Return (x, y) of the center of cell containing provided text 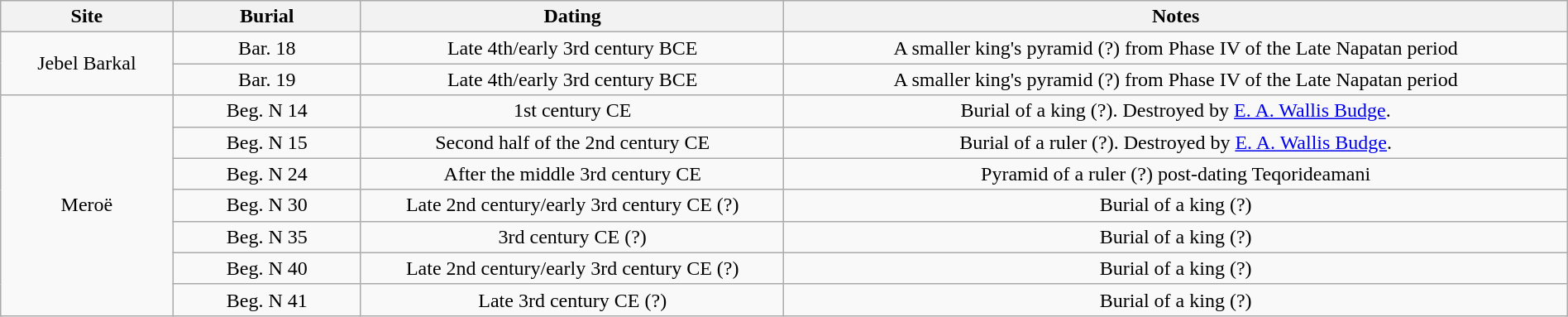
Beg. N 35 (266, 237)
Beg. N 15 (266, 142)
Jebel Barkal (87, 64)
Beg. N 41 (266, 300)
Burial (266, 17)
Site (87, 17)
Notes (1176, 17)
Bar. 18 (266, 48)
3rd century CE (?) (572, 237)
Bar. 19 (266, 79)
Beg. N 24 (266, 174)
Beg. N 40 (266, 268)
Beg. N 30 (266, 205)
Late 3rd century CE (?) (572, 300)
1st century CE (572, 111)
Beg. N 14 (266, 111)
After the middle 3rd century CE (572, 174)
Burial of a ruler (?). Destroyed by E. A. Wallis Budge. (1176, 142)
Dating (572, 17)
Meroë (87, 205)
Pyramid of a ruler (?) post-dating Teqorideamani (1176, 174)
Second half of the 2nd century CE (572, 142)
Burial of a king (?). Destroyed by E. A. Wallis Budge. (1176, 111)
